Provide the (x, y) coordinate of the cell's center where the given text is located.  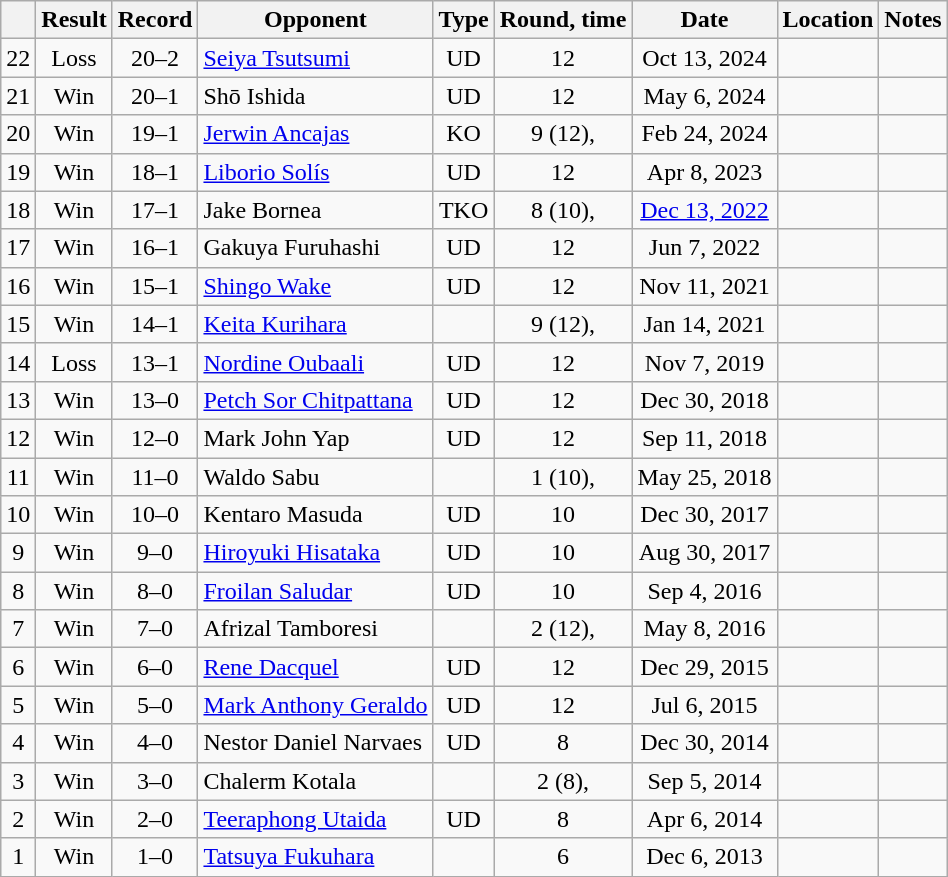
Result (74, 20)
12–0 (155, 438)
Shingo Wake (316, 286)
Afrizal Tamboresi (316, 629)
Jerwin Ancajas (316, 134)
Dec 30, 2018 (704, 400)
Feb 24, 2024 (704, 134)
Mark John Yap (316, 438)
2 (12), (563, 629)
Notes (913, 20)
13 (18, 400)
7 (18, 629)
9 (18, 553)
Apr 6, 2014 (704, 819)
5–0 (155, 705)
19–1 (155, 134)
Hiroyuki Hisataka (316, 553)
Location (828, 20)
8–0 (155, 591)
Rene Dacquel (316, 667)
17 (18, 248)
4 (18, 743)
Jul 6, 2015 (704, 705)
13–1 (155, 362)
Waldo Sabu (316, 477)
5 (18, 705)
Nestor Daniel Narvaes (316, 743)
TKO (464, 210)
2–0 (155, 819)
16 (18, 286)
13–0 (155, 400)
3–0 (155, 781)
Nordine Oubaali (316, 362)
10–0 (155, 515)
May 6, 2024 (704, 96)
Froilan Saludar (316, 591)
18 (18, 210)
18–1 (155, 172)
Mark Anthony Geraldo (316, 705)
3 (18, 781)
Chalerm Kotala (316, 781)
1–0 (155, 857)
7–0 (155, 629)
Nov 7, 2019 (704, 362)
16–1 (155, 248)
11 (18, 477)
Nov 11, 2021 (704, 286)
Sep 4, 2016 (704, 591)
14–1 (155, 324)
20–2 (155, 58)
Shō Ishida (316, 96)
21 (18, 96)
20 (18, 134)
9–0 (155, 553)
Petch Sor Chitpattana (316, 400)
Dec 13, 2022 (704, 210)
14 (18, 362)
Gakuya Furuhashi (316, 248)
Seiya Tsutsumi (316, 58)
Dec 6, 2013 (704, 857)
2 (8), (563, 781)
Jan 14, 2021 (704, 324)
1 (18, 857)
Jun 7, 2022 (704, 248)
Apr 8, 2023 (704, 172)
May 25, 2018 (704, 477)
8 (10), (563, 210)
Record (155, 20)
Sep 5, 2014 (704, 781)
11–0 (155, 477)
Round, time (563, 20)
22 (18, 58)
15 (18, 324)
Liborio Solís (316, 172)
Oct 13, 2024 (704, 58)
May 8, 2016 (704, 629)
KO (464, 134)
Teeraphong Utaida (316, 819)
Kentaro Masuda (316, 515)
1 (10), (563, 477)
Type (464, 20)
4–0 (155, 743)
20–1 (155, 96)
Dec 30, 2017 (704, 515)
Tatsuya Fukuhara (316, 857)
Keita Kurihara (316, 324)
17–1 (155, 210)
15–1 (155, 286)
Dec 30, 2014 (704, 743)
Sep 11, 2018 (704, 438)
Aug 30, 2017 (704, 553)
2 (18, 819)
Opponent (316, 20)
6–0 (155, 667)
19 (18, 172)
Jake Bornea (316, 210)
Dec 29, 2015 (704, 667)
Date (704, 20)
